Find where the given text appears and provide that cell's center as (X, Y) coordinate. 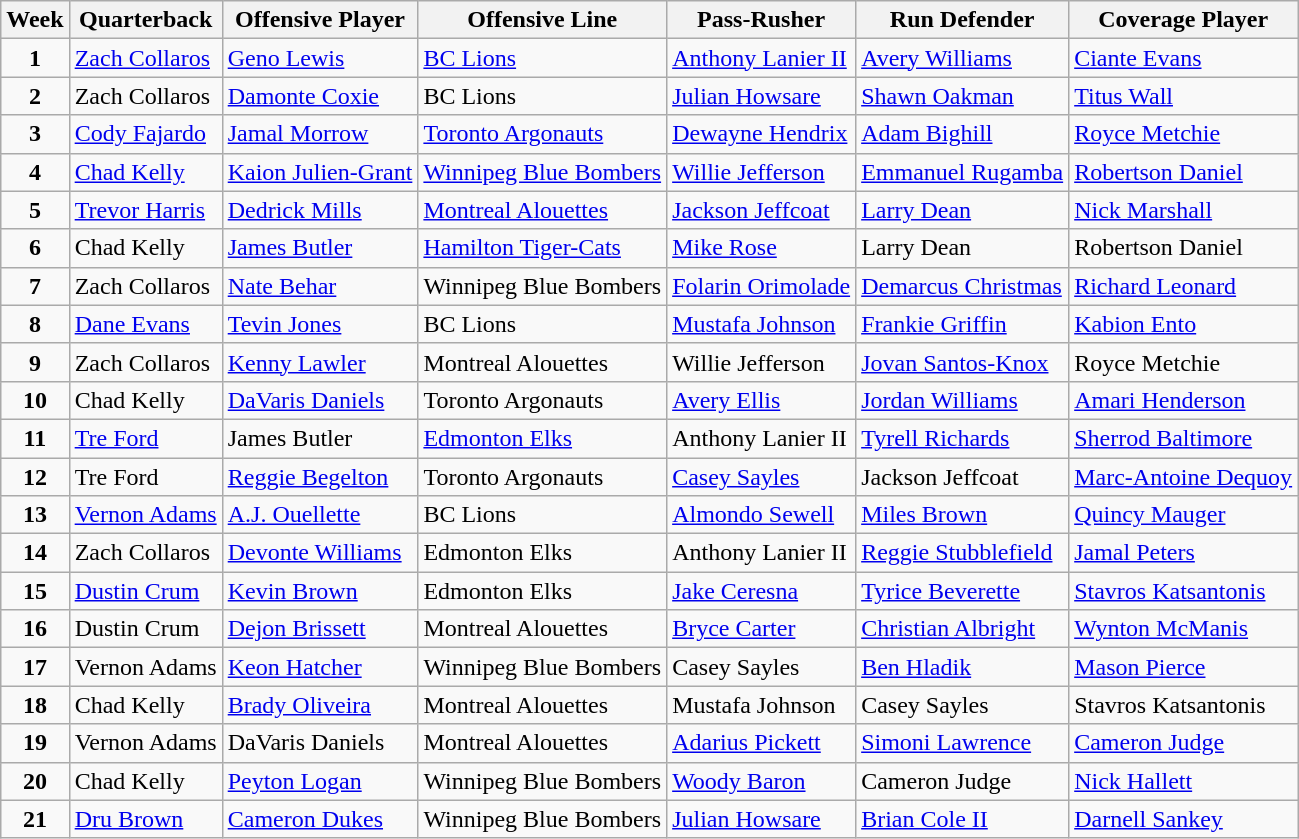
21 (35, 819)
12 (35, 477)
Cameron Dukes (320, 819)
Jamal Peters (1184, 553)
20 (35, 781)
Brian Cole II (962, 819)
Shawn Oakman (962, 96)
Geno Lewis (320, 58)
1 (35, 58)
Pass-Rusher (762, 20)
Kevin Brown (320, 591)
Nick Marshall (1184, 210)
Frankie Griffin (962, 324)
Avery Williams (962, 58)
Tyrice Beverette (962, 591)
16 (35, 629)
Dewayne Hendrix (762, 134)
Reggie Begelton (320, 477)
Quincy Mauger (1184, 515)
11 (35, 438)
8 (35, 324)
Trevor Harris (146, 210)
Coverage Player (1184, 20)
Keon Hatcher (320, 667)
Kabion Ento (1184, 324)
10 (35, 400)
Mason Pierce (1184, 667)
Simoni Lawrence (962, 743)
19 (35, 743)
Tevin Jones (320, 324)
Damonte Coxie (320, 96)
Ciante Evans (1184, 58)
Darnell Sankey (1184, 819)
Miles Brown (962, 515)
Week (35, 20)
Hamilton Tiger-Cats (542, 248)
13 (35, 515)
4 (35, 172)
Adam Bighill (962, 134)
Folarin Orimolade (762, 286)
Nick Hallett (1184, 781)
5 (35, 210)
6 (35, 248)
Tyrell Richards (962, 438)
Adarius Pickett (762, 743)
Jamal Morrow (320, 134)
Bryce Carter (762, 629)
Christian Albright (962, 629)
Quarterback (146, 20)
Kaion Julien-Grant (320, 172)
7 (35, 286)
15 (35, 591)
Dru Brown (146, 819)
Richard Leonard (1184, 286)
Devonte Williams (320, 553)
Dedrick Mills (320, 210)
Nate Behar (320, 286)
Woody Baron (762, 781)
Jovan Santos-Knox (962, 362)
Reggie Stubblefield (962, 553)
17 (35, 667)
Avery Ellis (762, 400)
3 (35, 134)
Kenny Lawler (320, 362)
Titus Wall (1184, 96)
Dejon Brissett (320, 629)
Marc-Antoine Dequoy (1184, 477)
Wynton McManis (1184, 629)
Jake Ceresna (762, 591)
Amari Henderson (1184, 400)
A.J. Ouellette (320, 515)
Dane Evans (146, 324)
Mike Rose (762, 248)
Offensive Player (320, 20)
Emmanuel Rugamba (962, 172)
2 (35, 96)
14 (35, 553)
Run Defender (962, 20)
Offensive Line (542, 20)
Peyton Logan (320, 781)
9 (35, 362)
Sherrod Baltimore (1184, 438)
Brady Oliveira (320, 705)
Demarcus Christmas (962, 286)
Cody Fajardo (146, 134)
Almondo Sewell (762, 515)
Ben Hladik (962, 667)
Jordan Williams (962, 400)
18 (35, 705)
